Pinpoint the cell where the given text exists, returning its [X, Y] midpoint coordinate. 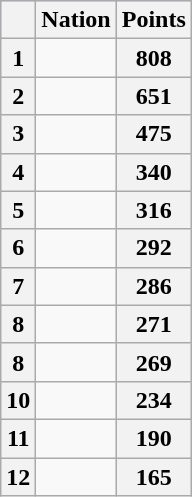
292 [154, 248]
269 [154, 362]
6 [18, 248]
10 [18, 400]
475 [154, 134]
11 [18, 438]
316 [154, 210]
Nation [76, 20]
12 [18, 477]
3 [18, 134]
Points [154, 20]
2 [18, 96]
271 [154, 324]
1 [18, 58]
234 [154, 400]
5 [18, 210]
7 [18, 286]
808 [154, 58]
4 [18, 172]
340 [154, 172]
190 [154, 438]
165 [154, 477]
651 [154, 96]
286 [154, 286]
